Provide the (X, Y) coordinate of the cell's center where the given text is located.  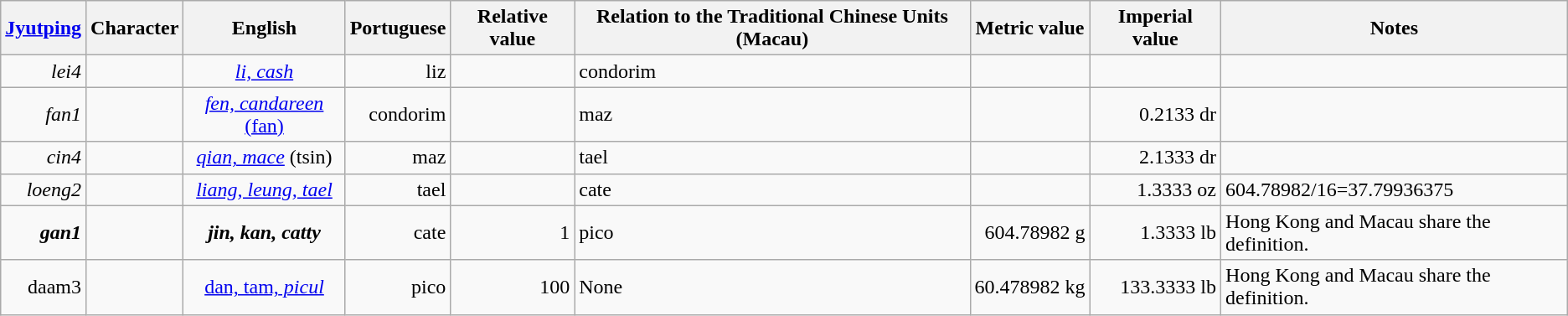
gan1 (44, 233)
liz (398, 71)
604.78982 g (1030, 233)
60.478982 kg (1030, 287)
loeng2 (44, 189)
100 (513, 287)
1.3333 oz (1155, 189)
cin4 (44, 158)
Relative value (513, 28)
daam3 (44, 287)
Metric value (1030, 28)
fen, candareen (fan) (265, 114)
Character (135, 28)
604.78982/16=37.79936375 (1395, 189)
liang, leung, tael (265, 189)
None (772, 287)
li, cash (265, 71)
1.3333 lb (1155, 233)
qian, mace (tsin) (265, 158)
jin, kan, catty (265, 233)
Notes (1395, 28)
0.2133 dr (1155, 114)
lei4 (44, 71)
2.1333 dr (1155, 158)
Portuguese (398, 28)
Relation to the Traditional Chinese Units (Macau) (772, 28)
Jyutping (44, 28)
English (265, 28)
fan1 (44, 114)
dan, tam, picul (265, 287)
133.3333 lb (1155, 287)
Imperial value (1155, 28)
1 (513, 233)
